Locate the cell with the specified text and output its (x, y) center coordinate. 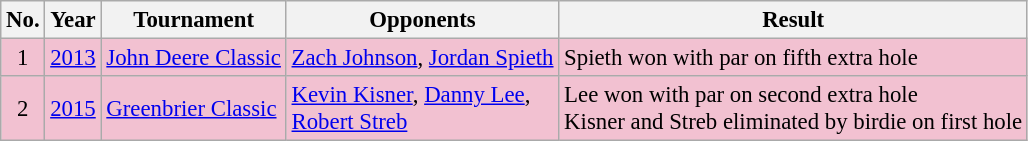
Result (794, 20)
Zach Johnson, Jordan Spieth (422, 58)
Kevin Kisner, Danny Lee, Robert Streb (422, 108)
Lee won with par on second extra holeKisner and Streb eliminated by birdie on first hole (794, 108)
Year (73, 20)
2015 (73, 108)
2 (23, 108)
Opponents (422, 20)
No. (23, 20)
Tournament (194, 20)
1 (23, 58)
Spieth won with par on fifth extra hole (794, 58)
2013 (73, 58)
Greenbrier Classic (194, 108)
John Deere Classic (194, 58)
